Detect which cell encompasses the target text, then output its [x, y] center coordinate. 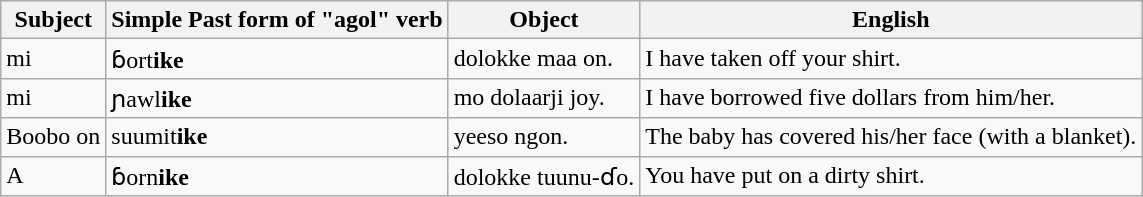
Boobo on [54, 137]
ɓortike [277, 59]
mo dolaarji joy. [544, 98]
English [891, 20]
Object [544, 20]
suumitike [277, 137]
The baby has covered his/her face (with a blanket). [891, 137]
dolokke tuunu-ɗo. [544, 176]
Subject [54, 20]
I have borrowed five dollars from him/her. [891, 98]
ɲawlike [277, 98]
I have taken off your shirt. [891, 59]
A [54, 176]
yeeso ngon. [544, 137]
You have put on a dirty shirt. [891, 176]
Simple Past form of "agol" verb [277, 20]
ɓornike [277, 176]
dolokke maa on. [544, 59]
